Pinpoint the cell where the given text exists, returning its [X, Y] midpoint coordinate. 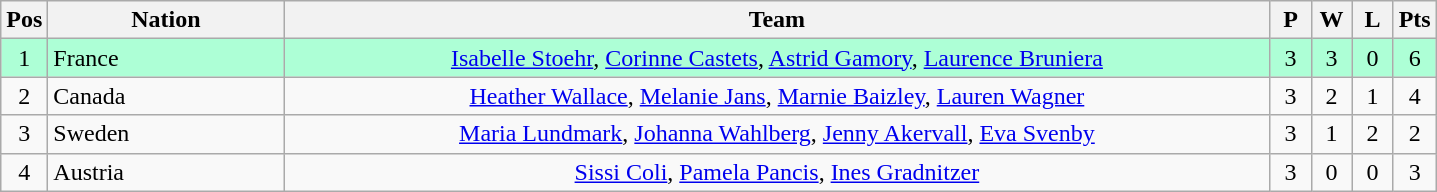
Pos [24, 20]
6 [1414, 58]
France [166, 58]
Maria Lundmark, Johanna Wahlberg, Jenny Akervall, Eva Svenby [777, 134]
Canada [166, 96]
Team [777, 20]
Pts [1414, 20]
Austria [166, 172]
Sissi Coli, Pamela Pancis, Ines Gradnitzer [777, 172]
L [1372, 20]
P [1290, 20]
W [1332, 20]
Heather Wallace, Melanie Jans, Marnie Baizley, Lauren Wagner [777, 96]
Sweden [166, 134]
Isabelle Stoehr, Corinne Castets, Astrid Gamory, Laurence Bruniera [777, 58]
Nation [166, 20]
